For the text-containing cell, return its midpoint in [x, y] coordinate format. 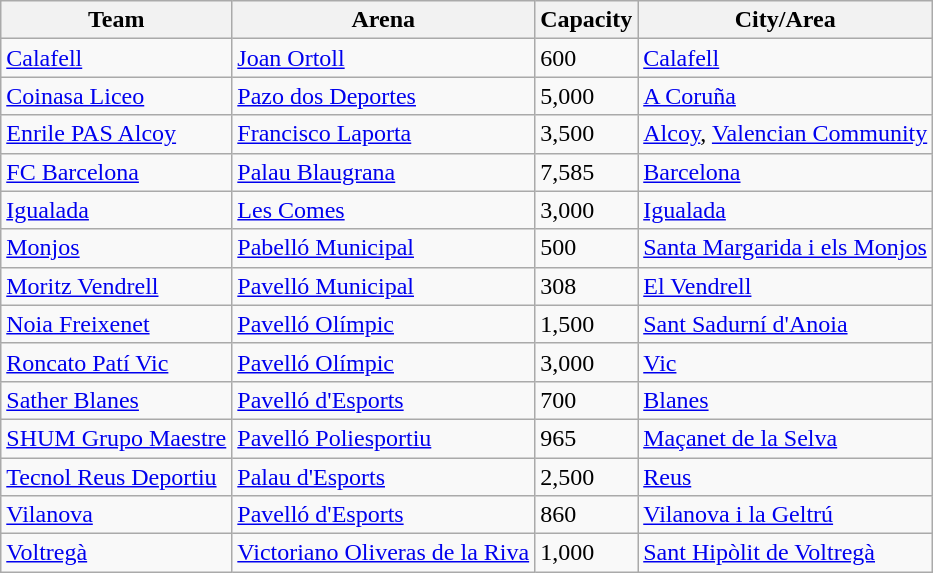
FC Barcelona [116, 172]
A Coruña [786, 96]
Les Comes [384, 210]
Team [116, 20]
2,500 [586, 477]
Pavelló Poliesportiu [384, 438]
Barcelona [786, 172]
Victoriano Oliveras de la Riva [384, 553]
Capacity [586, 20]
Monjos [116, 248]
Palau d'Esports [384, 477]
1,000 [586, 553]
Arena [384, 20]
Maçanet de la Selva [786, 438]
Alcoy, Valencian Community [786, 134]
Francisco Laporta [384, 134]
500 [586, 248]
City/Area [786, 20]
Santa Margarida i els Monjos [786, 248]
5,000 [586, 96]
Sather Blanes [116, 400]
Blanes [786, 400]
El Vendrell [786, 286]
1,500 [586, 324]
Pabelló Municipal [384, 248]
Pavelló Municipal [384, 286]
Noia Freixenet [116, 324]
Pazo dos Deportes [384, 96]
Voltregà [116, 553]
Vilanova [116, 515]
Moritz Vendrell [116, 286]
Joan Ortoll [384, 58]
7,585 [586, 172]
Palau Blaugrana [384, 172]
Vilanova i la Geltrú [786, 515]
Reus [786, 477]
Roncato Patí Vic [116, 362]
Vic [786, 362]
Tecnol Reus Deportiu [116, 477]
Enrile PAS Alcoy [116, 134]
600 [586, 58]
308 [586, 286]
965 [586, 438]
Sant Hipòlit de Voltregà [786, 553]
3,500 [586, 134]
Sant Sadurní d'Anoia [786, 324]
SHUM Grupo Maestre [116, 438]
700 [586, 400]
Coinasa Liceo [116, 96]
860 [586, 515]
